Find where the given text appears and provide that cell's center as (X, Y) coordinate. 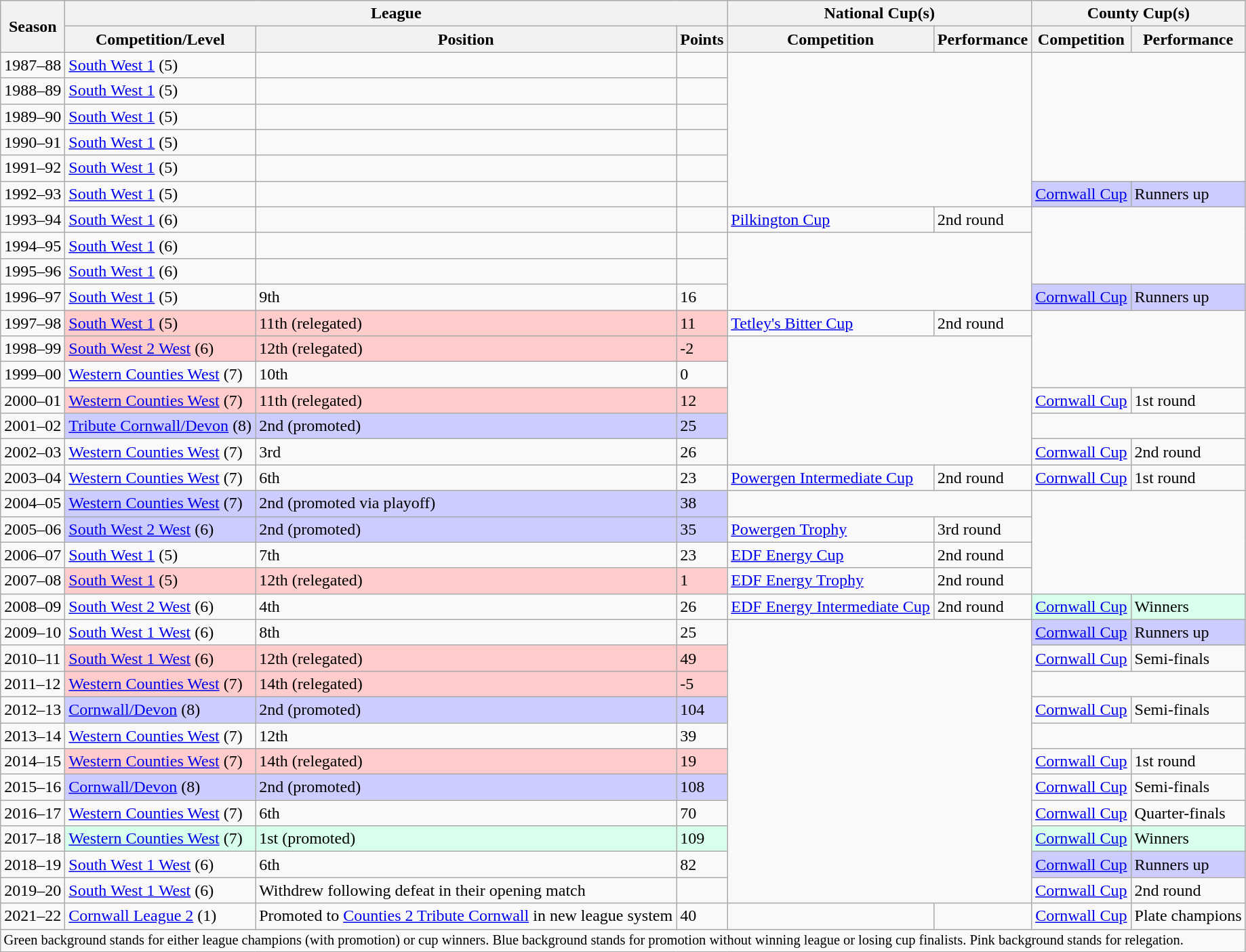
2017–18 (33, 839)
70 (702, 813)
4th (466, 606)
1997–98 (33, 323)
-5 (702, 684)
County Cup(s) (1139, 14)
1995–96 (33, 271)
National Cup(s) (880, 14)
1999–00 (33, 375)
2006–07 (33, 555)
Season (33, 26)
3rd (466, 452)
2005–06 (33, 529)
16 (702, 297)
1988–89 (33, 91)
108 (702, 787)
7th (466, 555)
2003–04 (33, 478)
1987–88 (33, 65)
1992–93 (33, 194)
1 (702, 581)
1st (promoted) (466, 839)
Promoted to Counties 2 Tribute Cornwall in new league system (466, 916)
19 (702, 762)
League (396, 14)
49 (702, 658)
Plate champions (1188, 916)
12th (466, 735)
2007–08 (33, 581)
2nd (promoted via playoff) (466, 503)
Quarter-finals (1188, 813)
2021–22 (33, 916)
3rd round (982, 529)
Position (466, 39)
Cornwall League 2 (1) (160, 916)
2019–20 (33, 890)
109 (702, 839)
40 (702, 916)
1989–90 (33, 117)
39 (702, 735)
1993–94 (33, 220)
2012–13 (33, 709)
Powergen Trophy (831, 529)
2013–14 (33, 735)
2016–17 (33, 813)
EDF Energy Trophy (831, 581)
1996–97 (33, 297)
1994–95 (33, 245)
11 (702, 323)
2015–16 (33, 787)
2009–10 (33, 632)
EDF Energy Cup (831, 555)
12 (702, 400)
Competition/Level (160, 39)
2011–12 (33, 684)
1990–91 (33, 142)
Tetley's Bitter Cup (831, 323)
Withdrew following defeat in their opening match (466, 890)
2010–11 (33, 658)
2001–02 (33, 426)
10th (466, 375)
35 (702, 529)
Pilkington Cup (831, 220)
2004–05 (33, 503)
1998–99 (33, 349)
2008–09 (33, 606)
Points (702, 39)
Powergen Intermediate Cup (831, 478)
Tribute Cornwall/Devon (8) (160, 426)
0 (702, 375)
9th (466, 297)
8th (466, 632)
82 (702, 865)
EDF Energy Intermediate Cup (831, 606)
2014–15 (33, 762)
2018–19 (33, 865)
104 (702, 709)
38 (702, 503)
1991–92 (33, 168)
2000–01 (33, 400)
2002–03 (33, 452)
-2 (702, 349)
